Detect which cell encompasses the target text, then output its (X, Y) center coordinate. 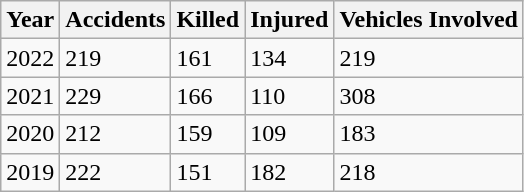
Injured (290, 20)
Killed (208, 20)
229 (116, 96)
110 (290, 96)
222 (116, 172)
166 (208, 96)
2021 (30, 96)
Year (30, 20)
159 (208, 134)
134 (290, 58)
212 (116, 134)
218 (429, 172)
Accidents (116, 20)
151 (208, 172)
Vehicles Involved (429, 20)
183 (429, 134)
308 (429, 96)
2019 (30, 172)
2020 (30, 134)
161 (208, 58)
109 (290, 134)
182 (290, 172)
2022 (30, 58)
